Extract the [x, y] coordinate from the center of the cell holding the provided text.  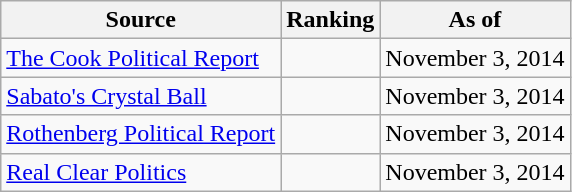
Ranking [330, 20]
Source [141, 20]
The Cook Political Report [141, 58]
As of [475, 20]
Real Clear Politics [141, 172]
Sabato's Crystal Ball [141, 96]
Rothenberg Political Report [141, 134]
